From the cell containing the given text, extract its center point as [X, Y] coordinate. 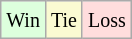
Win [24, 20]
Loss [106, 20]
Tie [64, 20]
